Return [x, y] of the center of cell containing provided text 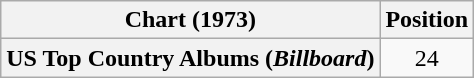
24 [427, 58]
Chart (1973) [190, 20]
Position [427, 20]
US Top Country Albums (Billboard) [190, 58]
